Locate the cell with the specified text and output its (x, y) center coordinate. 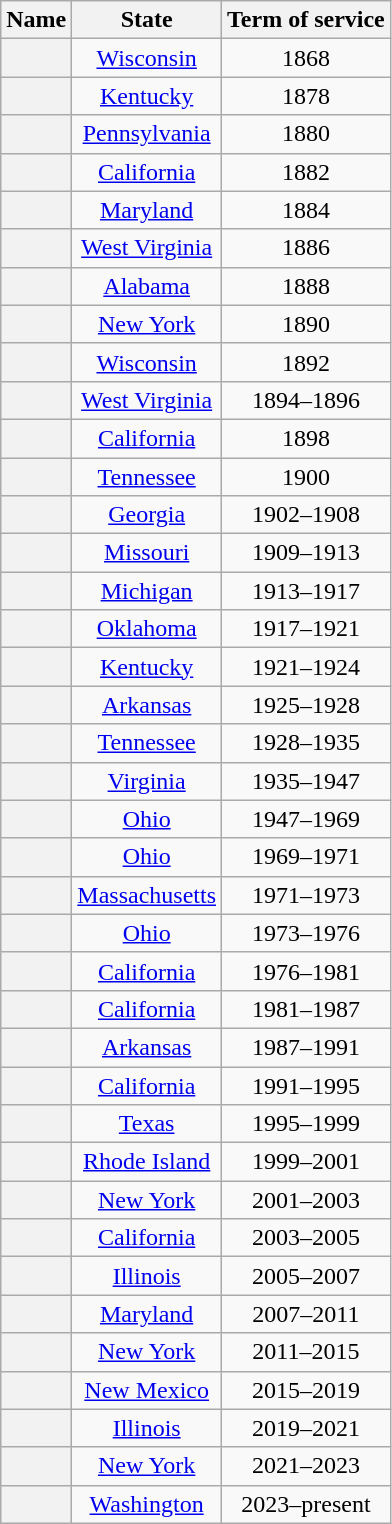
2007–2011 (306, 1314)
2005–2007 (306, 1276)
1969–1971 (306, 857)
1928–1935 (306, 743)
1892 (306, 362)
1999–2001 (306, 1162)
1900 (306, 477)
1947–1969 (306, 819)
1995–1999 (306, 1124)
1991–1995 (306, 1085)
Pennsylvania (147, 134)
2003–2005 (306, 1238)
1884 (306, 210)
1971–1973 (306, 895)
Rhode Island (147, 1162)
2015–2019 (306, 1390)
1987–1991 (306, 1047)
Michigan (147, 591)
1890 (306, 324)
Missouri (147, 553)
1902–1908 (306, 515)
1882 (306, 172)
New Mexico (147, 1390)
1925–1928 (306, 705)
2021–2023 (306, 1466)
1880 (306, 134)
1894–1896 (306, 400)
Alabama (147, 286)
1909–1913 (306, 553)
1917–1921 (306, 629)
Massachusetts (147, 895)
1976–1981 (306, 971)
Washington (147, 1504)
1921–1924 (306, 667)
Oklahoma (147, 629)
2001–2003 (306, 1200)
1886 (306, 248)
1981–1987 (306, 1009)
State (147, 20)
2023–present (306, 1504)
2019–2021 (306, 1428)
Term of service (306, 20)
1878 (306, 96)
1935–1947 (306, 781)
1868 (306, 58)
Virginia (147, 781)
1973–1976 (306, 933)
Name (36, 20)
Georgia (147, 515)
1913–1917 (306, 591)
Texas (147, 1124)
1898 (306, 438)
1888 (306, 286)
2011–2015 (306, 1352)
